Extract the [X, Y] coordinate from the center of the cell holding the provided text.  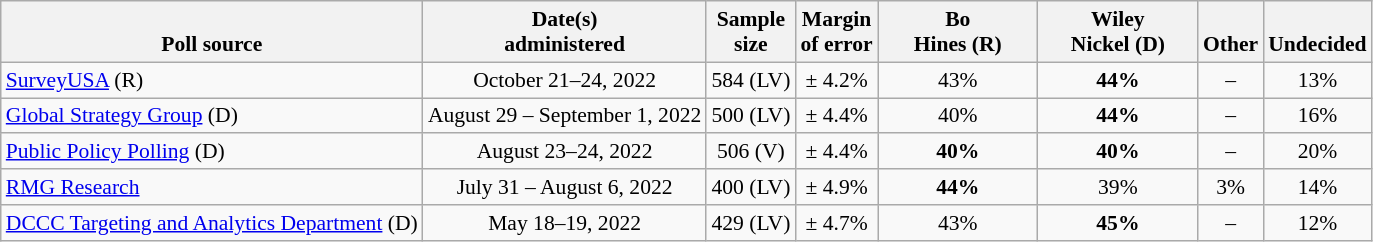
Marginof error [836, 32]
BoHines (R) [958, 32]
± 4.7% [836, 223]
Date(s)administered [565, 32]
DCCC Targeting and Analytics Department (D) [212, 223]
506 (V) [750, 152]
Global Strategy Group (D) [212, 116]
584 (LV) [750, 80]
SurveyUSA (R) [212, 80]
500 (LV) [750, 116]
± 4.2% [836, 80]
429 (LV) [750, 223]
RMG Research [212, 187]
Public Policy Polling (D) [212, 152]
Poll source [212, 32]
October 21–24, 2022 [565, 80]
13% [1317, 80]
± 4.9% [836, 187]
Samplesize [750, 32]
12% [1317, 223]
45% [1118, 223]
14% [1317, 187]
Undecided [1317, 32]
20% [1317, 152]
39% [1118, 187]
400 (LV) [750, 187]
16% [1317, 116]
August 29 – September 1, 2022 [565, 116]
Other [1230, 32]
August 23–24, 2022 [565, 152]
July 31 – August 6, 2022 [565, 187]
WileyNickel (D) [1118, 32]
May 18–19, 2022 [565, 223]
3% [1230, 187]
